From the cell containing the given text, extract its center point as (X, Y) coordinate. 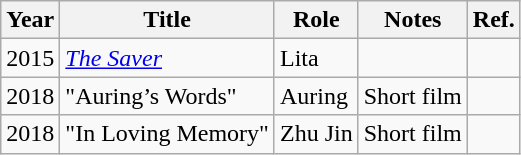
"Auring’s Words" (168, 96)
Year (30, 20)
2015 (30, 58)
Notes (412, 20)
Ref. (494, 20)
The Saver (168, 58)
Zhu Jin (316, 134)
Role (316, 20)
Auring (316, 96)
Title (168, 20)
"In Loving Memory" (168, 134)
Lita (316, 58)
